Return the (X, Y) coordinate for the center point of the cell that contains the specified text.  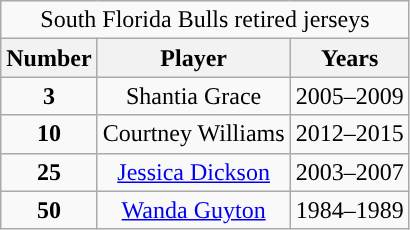
1984–1989 (350, 210)
Years (350, 58)
Wanda Guyton (194, 210)
2012–2015 (350, 134)
Number (49, 58)
2003–2007 (350, 172)
10 (49, 134)
3 (49, 96)
Shantia Grace (194, 96)
25 (49, 172)
50 (49, 210)
Courtney Williams (194, 134)
South Florida Bulls retired jerseys (205, 20)
2005–2009 (350, 96)
Jessica Dickson (194, 172)
Player (194, 58)
